Output the [x, y] coordinate of the center of the cell containing the given text.  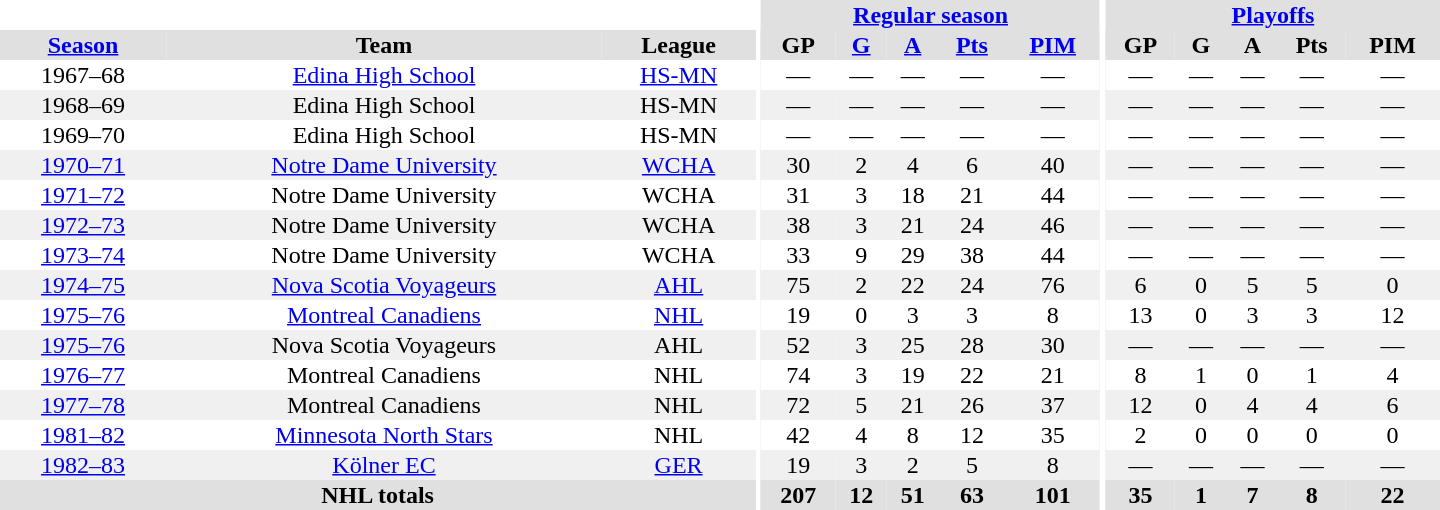
Kölner EC [384, 465]
37 [1052, 405]
33 [798, 255]
42 [798, 435]
72 [798, 405]
1969–70 [83, 135]
9 [861, 255]
31 [798, 195]
Playoffs [1273, 15]
28 [972, 345]
1970–71 [83, 165]
74 [798, 375]
GER [678, 465]
101 [1052, 495]
40 [1052, 165]
75 [798, 285]
7 [1253, 495]
29 [913, 255]
NHL totals [378, 495]
63 [972, 495]
1971–72 [83, 195]
Minnesota North Stars [384, 435]
207 [798, 495]
1976–77 [83, 375]
1968–69 [83, 105]
1974–75 [83, 285]
13 [1140, 315]
Team [384, 45]
Season [83, 45]
51 [913, 495]
26 [972, 405]
1977–78 [83, 405]
Regular season [930, 15]
1973–74 [83, 255]
18 [913, 195]
52 [798, 345]
1972–73 [83, 225]
25 [913, 345]
1981–82 [83, 435]
1967–68 [83, 75]
46 [1052, 225]
1982–83 [83, 465]
76 [1052, 285]
League [678, 45]
